Output the [x, y] coordinate of the center of the cell containing the given text.  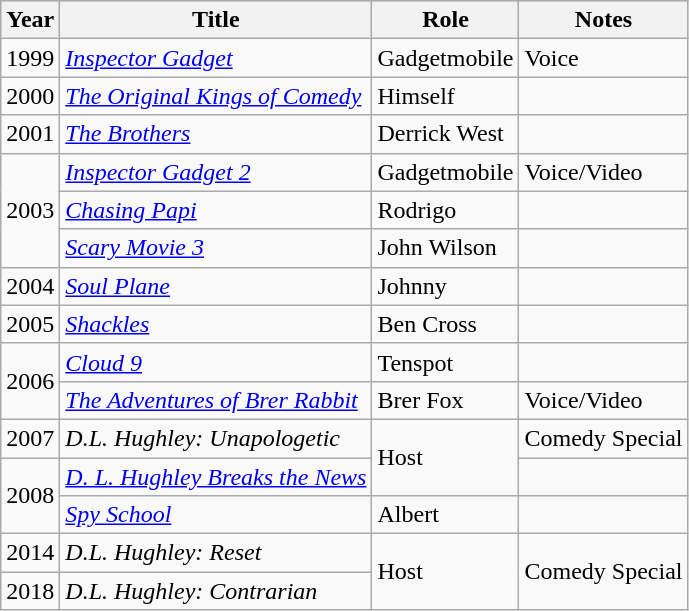
Rodrigo [446, 210]
2008 [30, 496]
The Brothers [216, 134]
Soul Plane [216, 286]
Johnny [446, 286]
D.L. Hughley: Contrarian [216, 591]
Spy School [216, 515]
2018 [30, 591]
Tenspot [446, 362]
Chasing Papi [216, 210]
2000 [30, 96]
1999 [30, 58]
Albert [446, 515]
Himself [446, 96]
D.L. Hughley: Reset [216, 553]
D. L. Hughley Breaks the News [216, 477]
Voice [604, 58]
D.L. Hughley: Unapologetic [216, 438]
Notes [604, 20]
2014 [30, 553]
John Wilson [446, 248]
2003 [30, 210]
Year [30, 20]
Cloud 9 [216, 362]
Derrick West [446, 134]
Shackles [216, 324]
Inspector Gadget 2 [216, 172]
Scary Movie 3 [216, 248]
Role [446, 20]
2001 [30, 134]
Brer Fox [446, 400]
2006 [30, 381]
The Adventures of Brer Rabbit [216, 400]
Inspector Gadget [216, 58]
The Original Kings of Comedy [216, 96]
2004 [30, 286]
2007 [30, 438]
Title [216, 20]
Ben Cross [446, 324]
2005 [30, 324]
